Determine the [X, Y] coordinate at the center of the cell enclosing the given text.  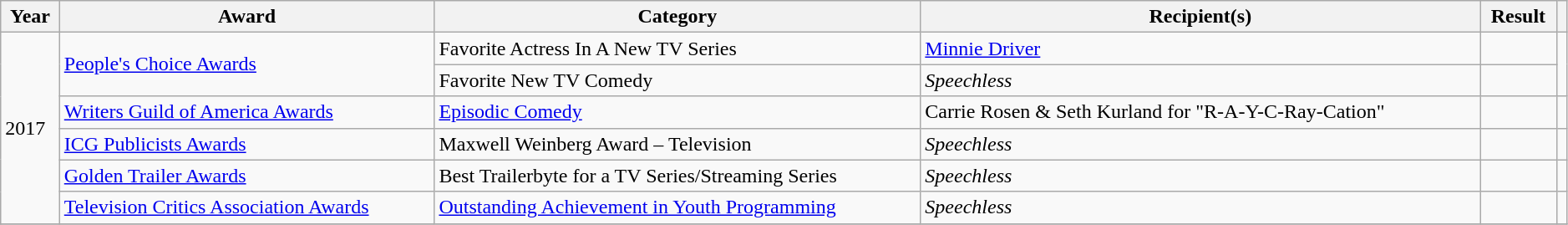
Episodic Comedy [677, 112]
Award [247, 17]
Best Trailerbyte for a TV Series/Streaming Series [677, 176]
Favorite New TV Comedy [677, 80]
Maxwell Weinberg Award – Television [677, 144]
Minnie Driver [1200, 49]
Writers Guild of America Awards [247, 112]
Television Critics Association Awards [247, 207]
ICG Publicists Awards [247, 144]
Outstanding Achievement in Youth Programming [677, 207]
Golden Trailer Awards [247, 176]
Result [1519, 17]
Carrie Rosen & Seth Kurland for "R-A-Y-C-Ray-Cation" [1200, 112]
Category [677, 17]
People's Choice Awards [247, 64]
Year [30, 17]
Favorite Actress In A New TV Series [677, 49]
2017 [30, 128]
Recipient(s) [1200, 17]
